For the text-containing cell, return its midpoint in [x, y] coordinate format. 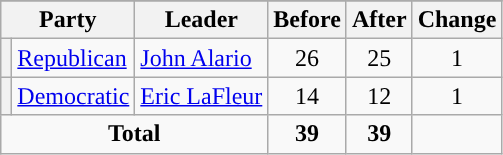
Leader [202, 20]
John Alario [202, 58]
12 [379, 96]
Change [457, 20]
Eric LaFleur [202, 96]
Democratic [74, 96]
25 [379, 58]
26 [308, 58]
After [379, 20]
Before [308, 20]
Party [68, 20]
14 [308, 96]
Republican [74, 58]
Total [134, 134]
